Return [x, y] of the center of cell containing provided text 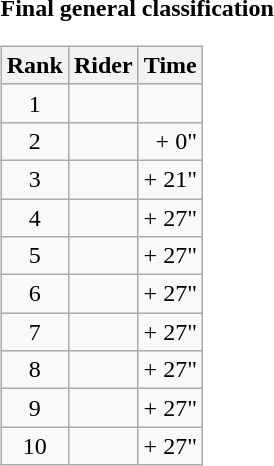
7 [34, 332]
1 [34, 103]
Time [170, 65]
10 [34, 446]
6 [34, 294]
Rank [34, 65]
2 [34, 141]
9 [34, 408]
+ 0" [170, 141]
5 [34, 256]
8 [34, 370]
4 [34, 217]
3 [34, 179]
Rider [103, 65]
+ 21" [170, 179]
